Determine the [x, y] coordinate at the center of the cell enclosing the given text.  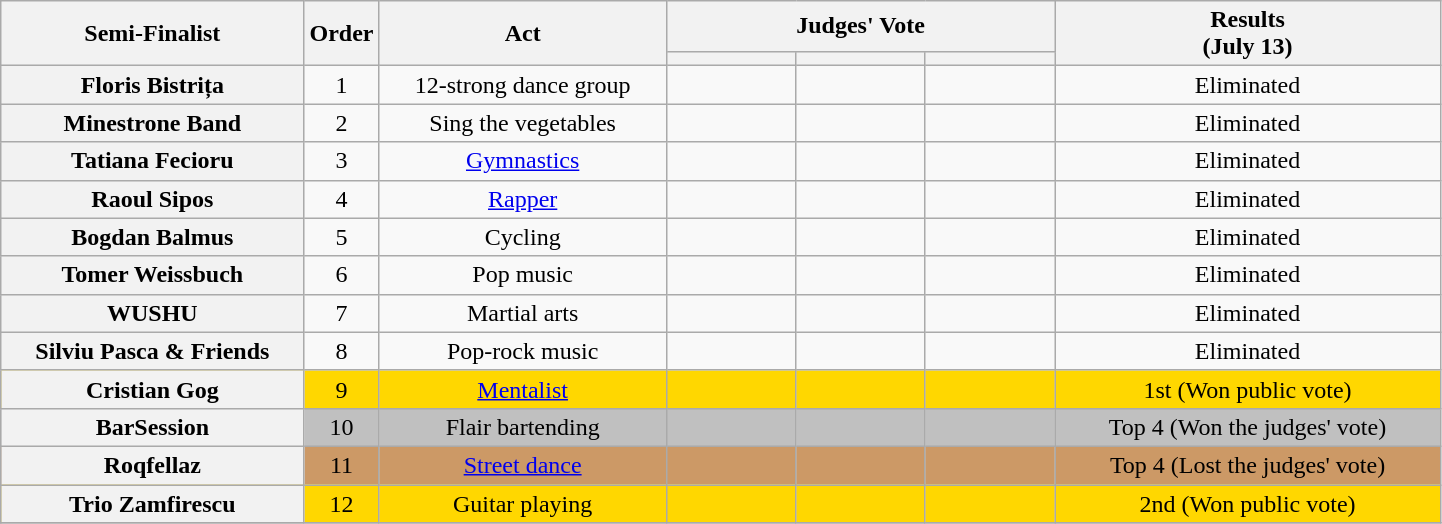
Tatiana Fecioru [152, 161]
4 [342, 199]
BarSession [152, 427]
Cycling [522, 237]
Semi-Finalist [152, 34]
1st (Won public vote) [1248, 389]
Raoul Sipos [152, 199]
Tomer Weissbuch [152, 275]
1 [342, 85]
Top 4 (Won the judges' vote) [1248, 427]
6 [342, 275]
Judges' Vote [860, 26]
3 [342, 161]
Flair bartending [522, 427]
Minestrone Band [152, 123]
10 [342, 427]
Act [522, 34]
Gymnastics [522, 161]
9 [342, 389]
Order [342, 34]
2 [342, 123]
Cristian Gog [152, 389]
8 [342, 351]
Rapper [522, 199]
5 [342, 237]
Pop-rock music [522, 351]
Floris Bistrița [152, 85]
Pop music [522, 275]
WUSHU [152, 313]
11 [342, 465]
Street dance [522, 465]
Mentalist [522, 389]
12 [342, 503]
2nd (Won public vote) [1248, 503]
12-strong dance group [522, 85]
Martial arts [522, 313]
Sing the vegetables [522, 123]
Silviu Pasca & Friends [152, 351]
Top 4 (Lost the judges' vote) [1248, 465]
Guitar playing [522, 503]
Results (July 13) [1248, 34]
Trio Zamfirescu [152, 503]
7 [342, 313]
Roqfellaz [152, 465]
Bogdan Balmus [152, 237]
